Scan for the cell matching the given text and deliver its (X, Y) coordinate at center. 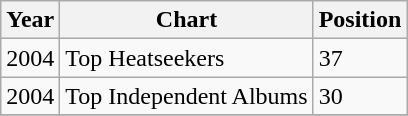
37 (360, 58)
30 (360, 96)
Year (30, 20)
Top Independent Albums (186, 96)
Chart (186, 20)
Top Heatseekers (186, 58)
Position (360, 20)
